Provide the (x, y) coordinate of the cell's center where the given text is located.  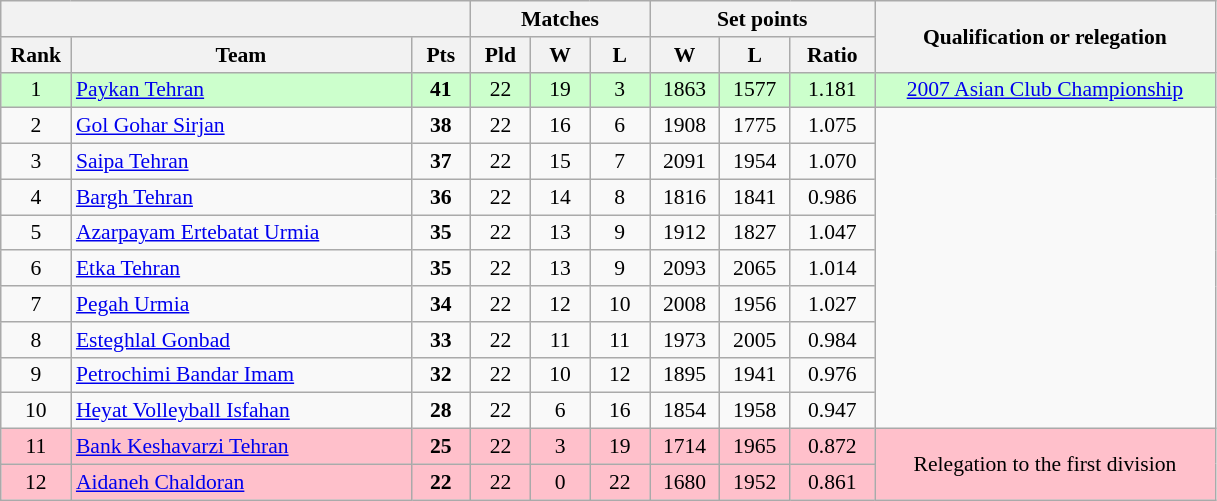
Set points (762, 19)
Gol Gohar Sirjan (241, 126)
Pegah Urmia (241, 304)
1.014 (832, 269)
1841 (755, 197)
2005 (755, 340)
1941 (755, 375)
1863 (685, 90)
Matches (560, 19)
32 (441, 375)
0.872 (832, 447)
Paykan Tehran (241, 90)
4 (36, 197)
25 (441, 447)
Relegation to the first division (1045, 464)
1.047 (832, 233)
0 (560, 482)
1577 (755, 90)
1912 (685, 233)
2008 (685, 304)
Bargh Tehran (241, 197)
1908 (685, 126)
Heyat Volleyball Isfahan (241, 411)
Esteghlal Gonbad (241, 340)
1965 (755, 447)
Etka Tehran (241, 269)
Pts (441, 55)
1775 (755, 126)
14 (560, 197)
1956 (755, 304)
1952 (755, 482)
Saipa Tehran (241, 162)
Bank Keshavarzi Tehran (241, 447)
1958 (755, 411)
2091 (685, 162)
Aidaneh Chaldoran (241, 482)
2065 (755, 269)
1895 (685, 375)
41 (441, 90)
1 (36, 90)
Ratio (832, 55)
36 (441, 197)
1.075 (832, 126)
0.861 (832, 482)
0.986 (832, 197)
2093 (685, 269)
2007 Asian Club Championship (1045, 90)
1827 (755, 233)
1.027 (832, 304)
38 (441, 126)
1714 (685, 447)
34 (441, 304)
5 (36, 233)
1954 (755, 162)
1.181 (832, 90)
Petrochimi Bandar Imam (241, 375)
Pld (501, 55)
1854 (685, 411)
33 (441, 340)
Team (241, 55)
1816 (685, 197)
0.947 (832, 411)
0.984 (832, 340)
28 (441, 411)
0.976 (832, 375)
1973 (685, 340)
2 (36, 126)
37 (441, 162)
Azarpayam Ertebatat Urmia (241, 233)
15 (560, 162)
1680 (685, 482)
1.070 (832, 162)
Qualification or relegation (1045, 36)
Rank (36, 55)
